Identify which cell holds the provided text, then report its [X, Y] central coordinate. 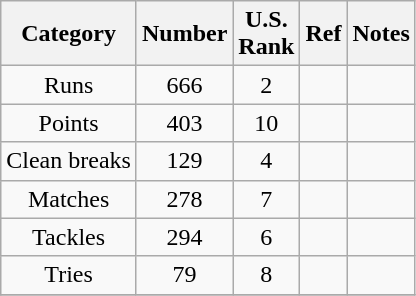
Category [69, 34]
278 [184, 199]
Number [184, 34]
U.S. Rank [266, 34]
Points [69, 123]
Notes [381, 34]
10 [266, 123]
79 [184, 275]
666 [184, 85]
Matches [69, 199]
Runs [69, 85]
294 [184, 237]
8 [266, 275]
4 [266, 161]
Clean breaks [69, 161]
6 [266, 237]
403 [184, 123]
7 [266, 199]
Tries [69, 275]
2 [266, 85]
Tackles [69, 237]
Ref [324, 34]
129 [184, 161]
